Provide the (x, y) coordinate of the cell's center where the given text is located.  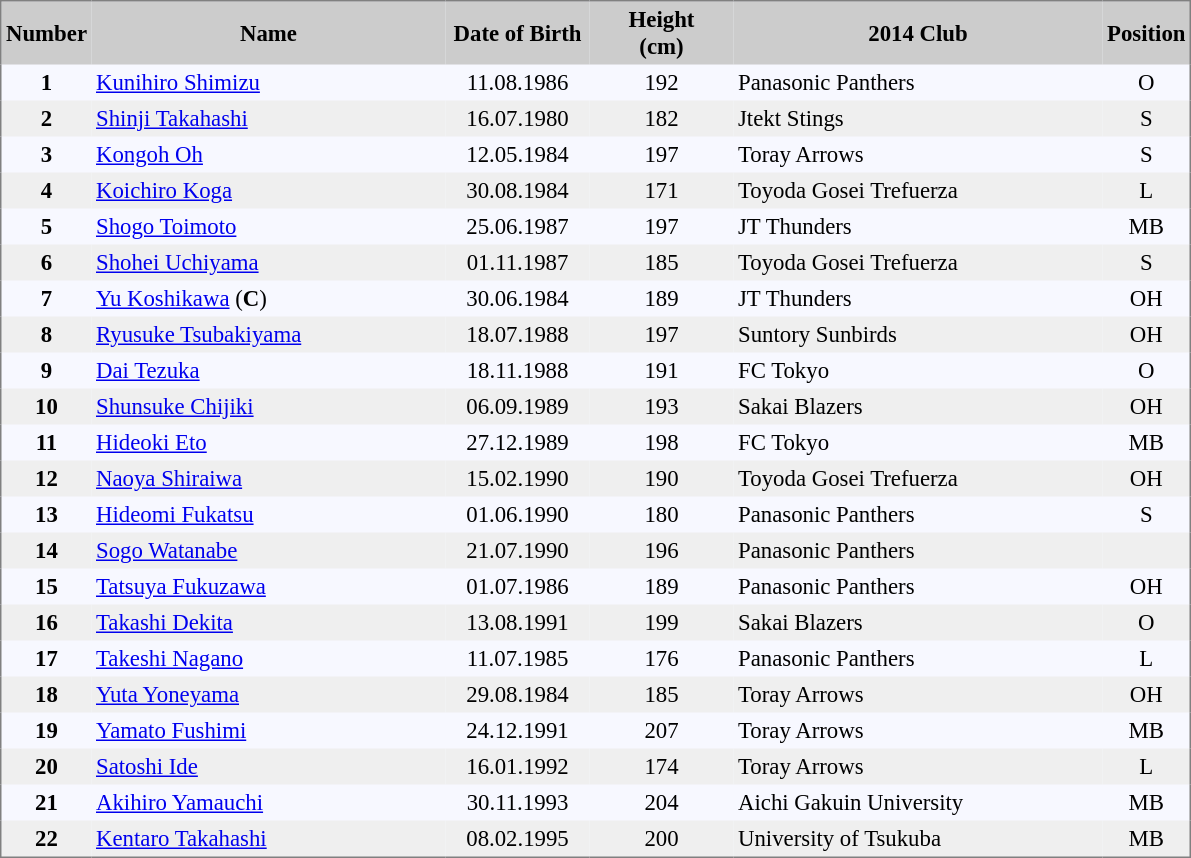
Naoya Shiraiwa (269, 478)
Yu Koshikawa (C) (269, 298)
01.07.1986 (518, 586)
11.08.1986 (518, 82)
30.11.1993 (518, 802)
Shunsuke Chijiki (269, 406)
06.09.1989 (518, 406)
Number (46, 33)
18 (46, 694)
191 (662, 370)
196 (662, 550)
Satoshi Ide (269, 766)
207 (662, 730)
200 (662, 838)
9 (46, 370)
193 (662, 406)
Jtekt Stings (918, 118)
01.06.1990 (518, 514)
10 (46, 406)
01.11.1987 (518, 262)
15.02.1990 (518, 478)
14 (46, 550)
13.08.1991 (518, 622)
Kunihiro Shimizu (269, 82)
25.06.1987 (518, 226)
17 (46, 658)
30.08.1984 (518, 190)
22 (46, 838)
176 (662, 658)
29.08.1984 (518, 694)
13 (46, 514)
Shohei Uchiyama (269, 262)
19 (46, 730)
6 (46, 262)
Height(cm) (662, 33)
Shogo Toimoto (269, 226)
08.02.1995 (518, 838)
Date of Birth (518, 33)
192 (662, 82)
18.07.1988 (518, 334)
Sogo Watanabe (269, 550)
8 (46, 334)
2 (46, 118)
27.12.1989 (518, 442)
30.06.1984 (518, 298)
Yuta Yoneyama (269, 694)
Dai Tezuka (269, 370)
180 (662, 514)
3 (46, 154)
21 (46, 802)
199 (662, 622)
Shinji Takahashi (269, 118)
Hideoki Eto (269, 442)
4 (46, 190)
Hideomi Fukatsu (269, 514)
11 (46, 442)
24.12.1991 (518, 730)
University of Tsukuba (918, 838)
174 (662, 766)
7 (46, 298)
190 (662, 478)
Kongoh Oh (269, 154)
171 (662, 190)
Kentaro Takahashi (269, 838)
Position (1146, 33)
182 (662, 118)
Takashi Dekita (269, 622)
Ryusuke Tsubakiyama (269, 334)
204 (662, 802)
21.07.1990 (518, 550)
1 (46, 82)
11.07.1985 (518, 658)
16.07.1980 (518, 118)
198 (662, 442)
15 (46, 586)
18.11.1988 (518, 370)
5 (46, 226)
16 (46, 622)
16.01.1992 (518, 766)
Suntory Sunbirds (918, 334)
20 (46, 766)
Aichi Gakuin University (918, 802)
Yamato Fushimi (269, 730)
Name (269, 33)
Koichiro Koga (269, 190)
Tatsuya Fukuzawa (269, 586)
2014 Club (918, 33)
Akihiro Yamauchi (269, 802)
Takeshi Nagano (269, 658)
12 (46, 478)
12.05.1984 (518, 154)
